Pinpoint the cell where the given text exists, returning its (x, y) midpoint coordinate. 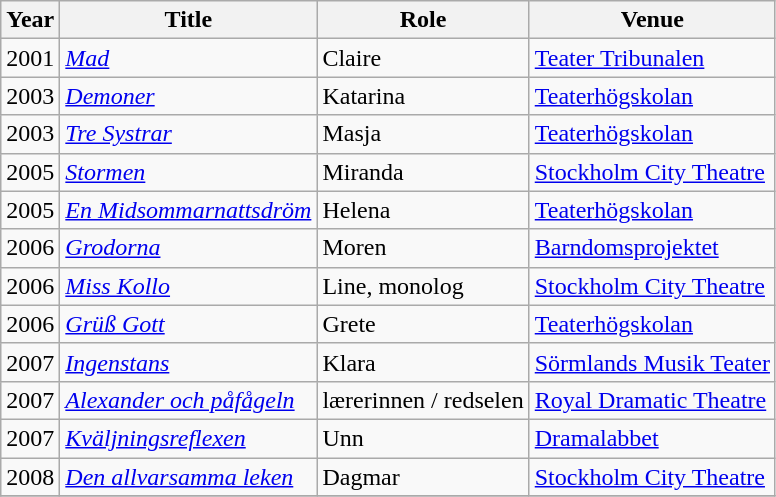
Grodorna (188, 248)
Barndomsprojektet (652, 248)
Katarina (423, 96)
Claire (423, 58)
lærerinnen / redselen (423, 400)
2001 (30, 58)
Miranda (423, 172)
Alexander och påfågeln (188, 400)
Grüß Gott (188, 324)
Sörmlands Musik Teater (652, 362)
Moren (423, 248)
Mad (188, 58)
Grete (423, 324)
Ingenstans (188, 362)
Helena (423, 210)
Teater Tribunalen (652, 58)
Demoner (188, 96)
Den allvarsamma leken (188, 477)
Dagmar (423, 477)
Royal Dramatic Theatre (652, 400)
Kväljningsreflexen (188, 438)
Masja (423, 134)
Venue (652, 20)
Tre Systrar (188, 134)
Unn (423, 438)
2008 (30, 477)
Role (423, 20)
Year (30, 20)
Line, monolog (423, 286)
Dramalabbet (652, 438)
Klara (423, 362)
Miss Kollo (188, 286)
Stormen (188, 172)
En Midsommarnattsdröm (188, 210)
Title (188, 20)
